Provide the [X, Y] coordinate of the cell's center where the given text is located.  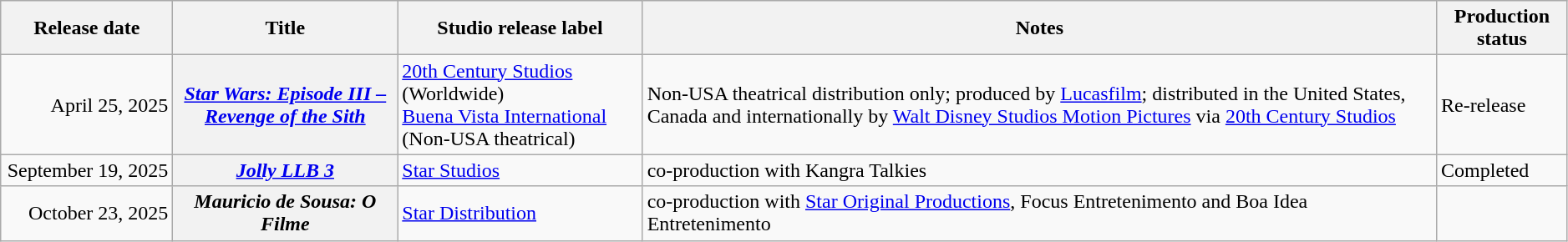
co-production with Kangra Talkies [1039, 170]
20th Century Studios (Worldwide)Buena Vista International (Non-USA theatrical) [520, 105]
October 23, 2025 [87, 214]
Star Wars: Episode III – Revenge of the Sith [286, 105]
Title [286, 28]
September 19, 2025 [87, 170]
co-production with Star Original Productions, Focus Entretenimento and Boa Idea Entretenimento [1039, 214]
Notes [1039, 28]
Star Distribution [520, 214]
Jolly LLB 3 [286, 170]
Release date [87, 28]
Re-release [1502, 105]
Production status [1502, 28]
Star Studios [520, 170]
April 25, 2025 [87, 105]
Mauricio de Sousa: O Filme [286, 214]
Completed [1502, 170]
Studio release label [520, 28]
